Capture the cell that displays the provided text and extract its (X, Y) central coordinate. 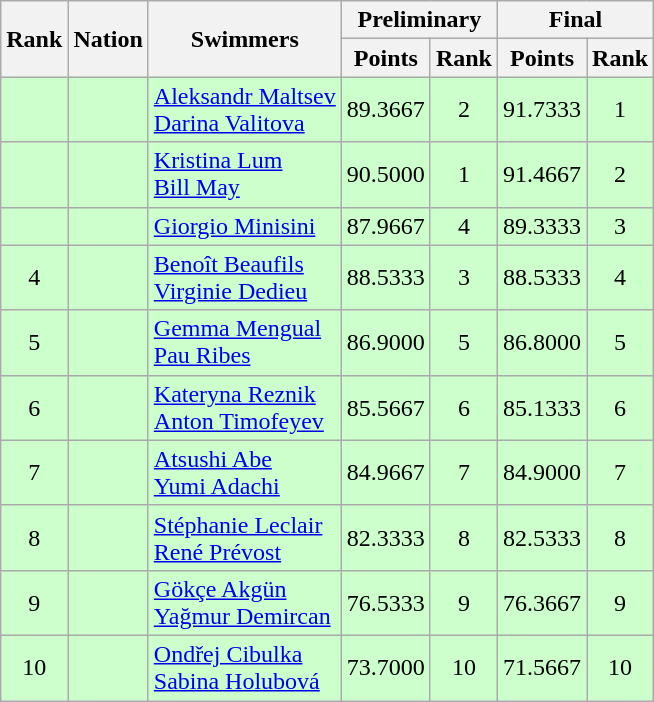
86.9000 (386, 342)
89.3333 (542, 226)
91.4667 (542, 174)
Preliminary (419, 20)
91.7333 (542, 110)
71.5667 (542, 668)
Atsushi AbeYumi Adachi (244, 472)
Ondřej CibulkaSabina Holubová (244, 668)
Final (575, 20)
Benoît BeaufilsVirginie Dedieu (244, 278)
84.9000 (542, 472)
82.5333 (542, 538)
Gemma MengualPau Ribes (244, 342)
85.5667 (386, 408)
73.7000 (386, 668)
76.3667 (542, 602)
Kateryna ReznikAnton Timofeyev (244, 408)
Gökçe AkgünYağmur Demircan (244, 602)
90.5000 (386, 174)
Giorgio Minisini (244, 226)
87.9667 (386, 226)
76.5333 (386, 602)
86.8000 (542, 342)
82.3333 (386, 538)
84.9667 (386, 472)
Kristina LumBill May (244, 174)
89.3667 (386, 110)
Nation (108, 39)
85.1333 (542, 408)
Aleksandr MaltsevDarina Valitova (244, 110)
Swimmers (244, 39)
Stéphanie LeclairRené Prévost (244, 538)
